Search for the cell housing the specified text and yield its (X, Y) center coordinate. 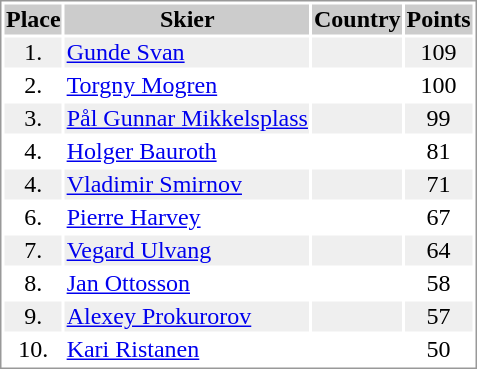
Points (438, 19)
50 (438, 349)
Skier (187, 19)
Holger Bauroth (187, 151)
6. (33, 217)
2. (33, 85)
9. (33, 317)
Alexey Prokurorov (187, 317)
1. (33, 53)
Gunde Svan (187, 53)
3. (33, 119)
Torgny Mogren (187, 85)
Kari Ristanen (187, 349)
71 (438, 185)
Vegard Ulvang (187, 251)
7. (33, 251)
Jan Ottosson (187, 283)
Pål Gunnar Mikkelsplass (187, 119)
57 (438, 317)
Pierre Harvey (187, 217)
Place (33, 19)
Country (357, 19)
109 (438, 53)
64 (438, 251)
10. (33, 349)
Vladimir Smirnov (187, 185)
58 (438, 283)
99 (438, 119)
81 (438, 151)
67 (438, 217)
8. (33, 283)
100 (438, 85)
